Provide the (x, y) coordinate of the cell's center where the given text is located.  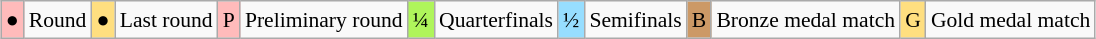
Preliminary round (324, 20)
Last round (166, 20)
¼ (421, 20)
Semifinals (635, 20)
Round (58, 20)
Bronze medal match (806, 20)
½ (571, 20)
B (700, 20)
Quarterfinals (496, 20)
P (229, 20)
G (913, 20)
Gold medal match (1011, 20)
